Detect which cell encompasses the target text, then output its (X, Y) center coordinate. 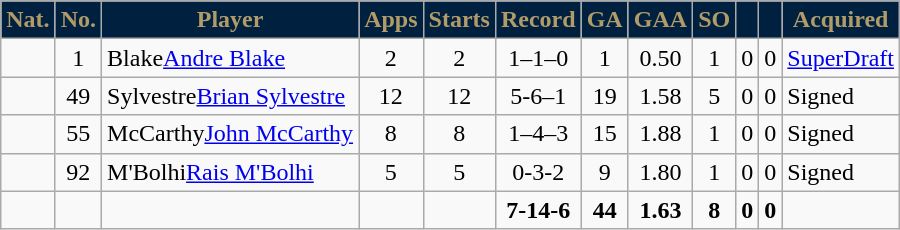
5-6–1 (538, 96)
Record (538, 20)
McCarthyJohn McCarthy (230, 134)
0-3-2 (538, 172)
No. (78, 20)
1.80 (660, 172)
Starts (459, 20)
Nat. (28, 20)
1.58 (660, 96)
BlakeAndre Blake (230, 58)
1–1–0 (538, 58)
M'BolhiRais M'Bolhi (230, 172)
SylvestreBrian Sylvestre (230, 96)
1.63 (660, 210)
SuperDraft (841, 58)
92 (78, 172)
GA (604, 20)
19 (604, 96)
1.88 (660, 134)
Player (230, 20)
9 (604, 172)
15 (604, 134)
44 (604, 210)
Apps (391, 20)
Acquired (841, 20)
0.50 (660, 58)
1–4–3 (538, 134)
49 (78, 96)
7-14-6 (538, 210)
GAA (660, 20)
SO (714, 20)
55 (78, 134)
